Provide the (x, y) coordinate of the cell's center where the given text is located.  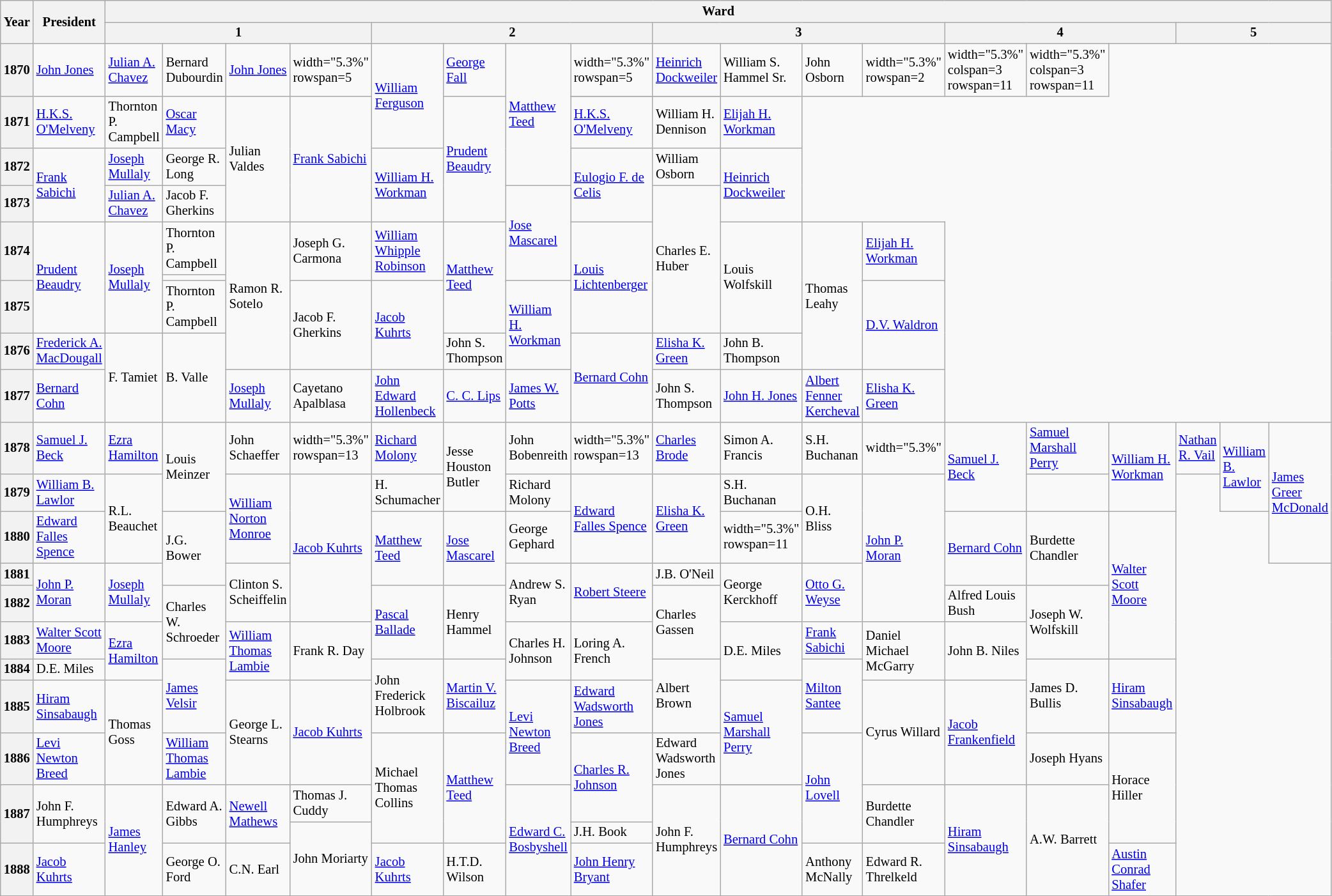
William S. Hammel Sr. (761, 70)
1872 (17, 167)
C.N. Earl (258, 869)
Anthony McNally (832, 869)
width="5.3%" (904, 448)
Alfred Louis Bush (986, 603)
Charles R. Johnson (612, 777)
John Bobenreith (538, 448)
1886 (17, 759)
James Greer McDonald (1300, 492)
Jesse Houston Butler (474, 467)
Charles Gassen (686, 622)
1884 (17, 669)
James Hanley (134, 840)
Thomas Leahy (832, 295)
George Gephard (538, 537)
Michael Thomas Collins (408, 787)
Cyrus Willard (904, 732)
Horace Hiller (1142, 787)
George Fall (474, 70)
John Henry Bryant (612, 869)
Milton Santee (832, 695)
Ward (718, 11)
J.B. O'Neil (686, 574)
Joseph Hyans (1067, 759)
Julian Valdes (258, 158)
H. Schumacher (408, 493)
James Velsir (194, 695)
Otto G. Weyse (832, 592)
Edward R. Threlkeld (904, 869)
William Whipple Robinson (408, 251)
John Schaeffer (258, 448)
Louis Wolfskill (761, 277)
A.W. Barrett (1067, 840)
J.G. Bower (194, 548)
Pascal Ballade (408, 622)
F. Tamiet (134, 377)
Loring A. French (612, 651)
Daniel Michael McGarry (904, 651)
1885 (17, 706)
width="5.3%" rowspan=11 (761, 537)
Andrew S. Ryan (538, 592)
Eulogio F. de Celis (612, 185)
Nathan R. Vail (1198, 448)
Henry Hammel (474, 622)
1880 (17, 537)
President (69, 22)
John B. Niles (986, 651)
B. Valle (194, 377)
John Frederick Holbrook (408, 695)
1876 (17, 351)
H.T.D. Wilson (474, 869)
1883 (17, 640)
Frederick A. MacDougall (69, 351)
John Lovell (832, 787)
1 (239, 33)
Charles H. Johnson (538, 651)
John H. Jones (761, 396)
Jacob Frankenfield (986, 732)
Oscar Macy (194, 122)
D.V. Waldron (904, 325)
4 (1060, 33)
Thomas Goss (134, 732)
Frank R. Day (331, 651)
Robert Steere (612, 592)
William Norton Monroe (258, 519)
James D. Bullis (1067, 695)
Newell Mathews (258, 814)
Charles Brode (686, 448)
Louis Meinzer (194, 467)
Joseph W. Wolfskill (1067, 622)
Edward A. Gibbs (194, 814)
1888 (17, 869)
John B. Thompson (761, 351)
J.H. Book (612, 832)
Charles W. Schroeder (194, 622)
William Ferguson (408, 96)
1887 (17, 814)
R.L. Beauchet (134, 519)
1870 (17, 70)
Albert Fenner Kercheval (832, 396)
O.H. Bliss (832, 519)
Ramon R. Sotelo (258, 295)
1873 (17, 203)
George R. Long (194, 167)
George O. Ford (194, 869)
William Osborn (686, 167)
Austin Conrad Shafer (1142, 869)
Martin V. Biscailuz (474, 695)
1874 (17, 251)
1877 (17, 396)
John Edward Hollenbeck (408, 396)
William H. Dennison (686, 122)
1879 (17, 493)
Year (17, 22)
Edward C. Bosbyshell (538, 840)
C. C. Lips (474, 396)
5 (1253, 33)
John Moriarty (331, 858)
Clinton S. Scheiffelin (258, 592)
George Kerckhoff (761, 592)
Bernard Dubourdin (194, 70)
Simon A. Francis (761, 448)
1881 (17, 574)
1878 (17, 448)
Thomas J. Cuddy (331, 803)
1882 (17, 603)
width="5.3%" rowspan=2 (904, 70)
3 (799, 33)
Albert Brown (686, 695)
James W. Potts (538, 396)
George L. Stearns (258, 732)
Joseph G. Carmona (331, 251)
Louis Lichtenberger (612, 277)
2 (513, 33)
1875 (17, 306)
Charles E. Huber (686, 258)
John Osborn (832, 70)
1871 (17, 122)
Cayetano Apalblasa (331, 396)
